Search for the cell housing the specified text and yield its [x, y] center coordinate. 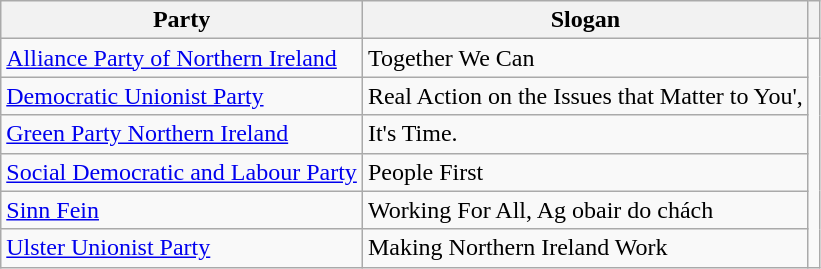
Sinn Fein [182, 210]
Working For All, Ag obair do chách [585, 210]
People First [585, 172]
Green Party Northern Ireland [182, 134]
Slogan [585, 20]
Alliance Party of Northern Ireland [182, 58]
It's Time. [585, 134]
Real Action on the Issues that Matter to You', [585, 96]
Making Northern Ireland Work [585, 248]
Ulster Unionist Party [182, 248]
Party [182, 20]
Democratic Unionist Party [182, 96]
Social Democratic and Labour Party [182, 172]
Together We Can [585, 58]
